From the cell containing the given text, extract its center point as (x, y) coordinate. 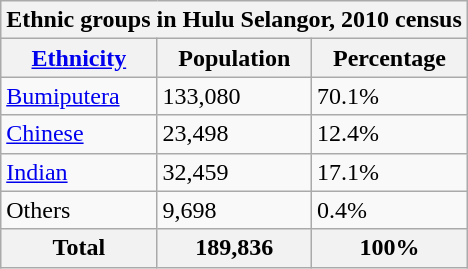
23,498 (234, 134)
0.4% (390, 210)
Ethnic groups in Hulu Selangor, 2010 census (234, 20)
17.1% (390, 172)
189,836 (234, 248)
Indian (79, 172)
100% (390, 248)
12.4% (390, 134)
Population (234, 58)
32,459 (234, 172)
9,698 (234, 210)
Chinese (79, 134)
133,080 (234, 96)
70.1% (390, 96)
Bumiputera (79, 96)
Ethnicity (79, 58)
Percentage (390, 58)
Others (79, 210)
Total (79, 248)
